Find where the given text appears and provide that cell's center as [x, y] coordinate. 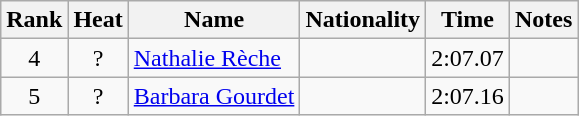
Barbara Gourdet [214, 96]
Rank [34, 20]
2:07.07 [468, 58]
2:07.16 [468, 96]
Time [468, 20]
4 [34, 58]
Name [214, 20]
Nathalie Rèche [214, 58]
5 [34, 96]
Nationality [363, 20]
Notes [543, 20]
Heat [98, 20]
